Search for the cell housing the specified text and yield its (X, Y) center coordinate. 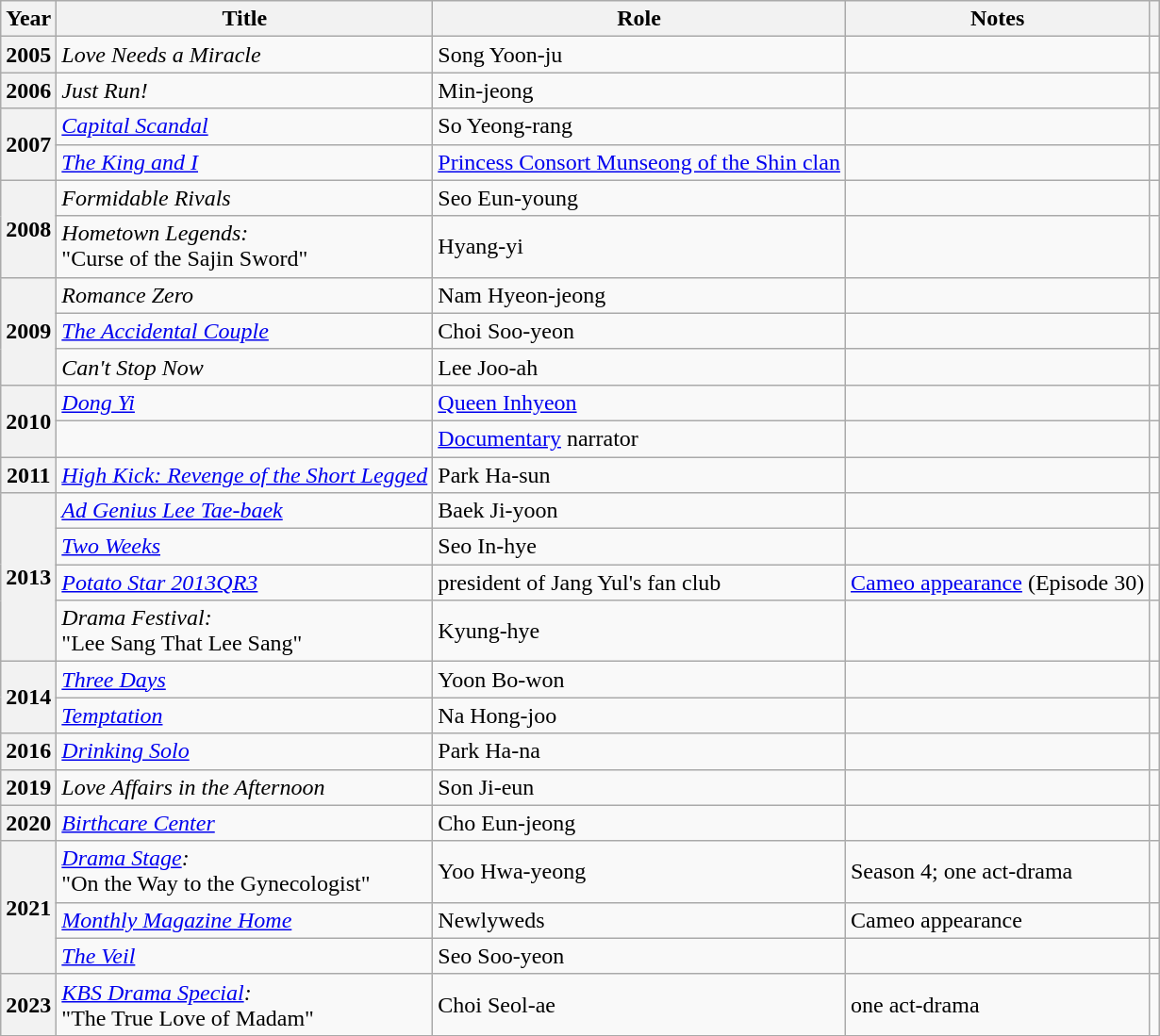
Nam Hyeon-jeong (639, 295)
The Veil (245, 956)
Kyung-hye (639, 632)
Role (639, 19)
Potato Star 2013QR3 (245, 583)
2010 (28, 420)
one act-drama (997, 1005)
Na Hong-joo (639, 715)
Choi Seol-ae (639, 1005)
Documentary narrator (639, 438)
2023 (28, 1005)
Capital Scandal (245, 126)
2014 (28, 698)
Love Needs a Miracle (245, 55)
So Yeong-rang (639, 126)
Year (28, 19)
Min-jeong (639, 90)
Song Yoon-ju (639, 55)
2019 (28, 787)
Can't Stop Now (245, 367)
Cho Eun-jeong (639, 823)
Title (245, 19)
Temptation (245, 715)
Hyang-yi (639, 247)
Cameo appearance (Episode 30) (997, 583)
Seo In-hye (639, 547)
High Kick: Revenge of the Short Legged (245, 474)
Seo Eun-young (639, 198)
Choi Soo-yeon (639, 331)
2013 (28, 577)
Notes (997, 19)
2021 (28, 907)
Yoo Hwa-yeong (639, 871)
Lee Joo-ah (639, 367)
president of Jang Yul's fan club (639, 583)
Drama Stage:"On the Way to the Gynecologist" (245, 871)
Yoon Bo-won (639, 680)
2020 (28, 823)
Monthly Magazine Home (245, 920)
Season 4; one act-drama (997, 871)
Three Days (245, 680)
Baek Ji-yoon (639, 511)
Park Ha-sun (639, 474)
Newlyweds (639, 920)
2006 (28, 90)
Seo Soo-yeon (639, 956)
Queen Inhyeon (639, 403)
2007 (28, 144)
2005 (28, 55)
Love Affairs in the Afternoon (245, 787)
2016 (28, 751)
Cameo appearance (997, 920)
Birthcare Center (245, 823)
KBS Drama Special:"The True Love of Madam" (245, 1005)
Romance Zero (245, 295)
Hometown Legends:"Curse of the Sajin Sword" (245, 247)
2009 (28, 331)
Princess Consort Munseong of the Shin clan (639, 162)
Park Ha-na (639, 751)
The Accidental Couple (245, 331)
Drinking Solo (245, 751)
2008 (28, 228)
Ad Genius Lee Tae-baek (245, 511)
Just Run! (245, 90)
The King and I (245, 162)
Son Ji-eun (639, 787)
Drama Festival:"Lee Sang That Lee Sang" (245, 632)
2011 (28, 474)
Formidable Rivals (245, 198)
Dong Yi (245, 403)
Two Weeks (245, 547)
